Provide the (X, Y) coordinate of the cell's center where the given text is located.  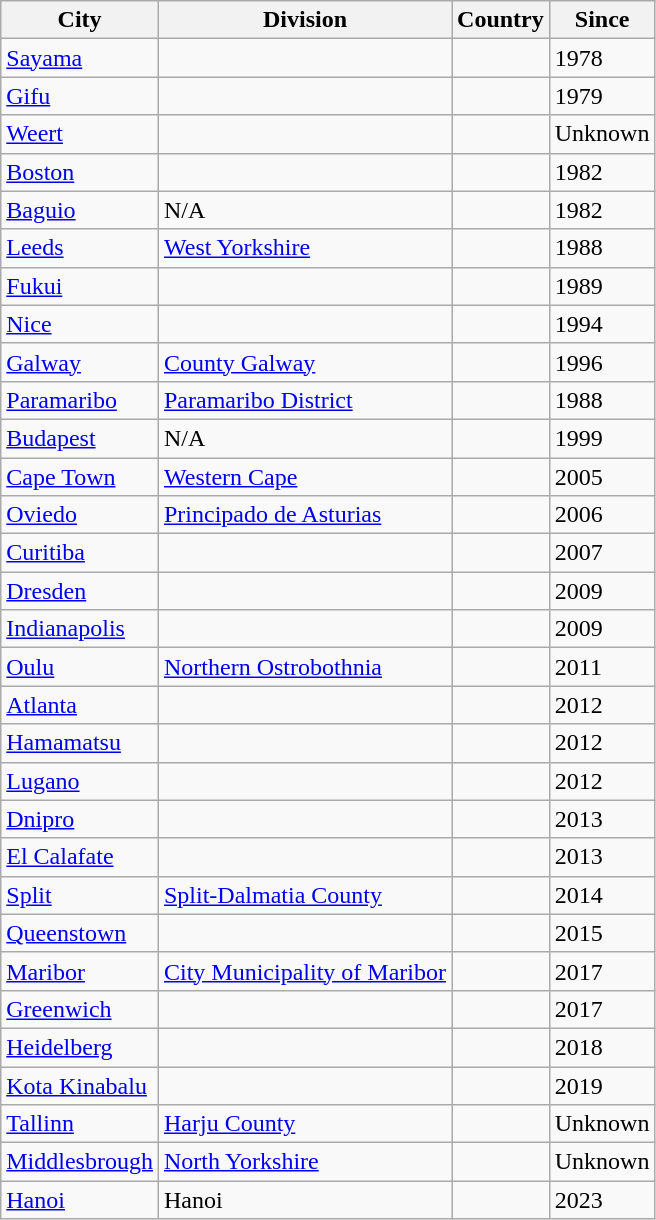
Sayama (80, 58)
2011 (602, 667)
Middlesbrough (80, 1162)
Harju County (304, 1124)
Tallinn (80, 1124)
Nice (80, 324)
1978 (602, 58)
North Yorkshire (304, 1162)
Queenstown (80, 933)
El Calafate (80, 857)
1996 (602, 362)
2014 (602, 895)
Oulu (80, 667)
Galway (80, 362)
Cape Town (80, 477)
Weert (80, 134)
Boston (80, 172)
Paramaribo District (304, 400)
Division (304, 20)
Kota Kinabalu (80, 1085)
Gifu (80, 96)
City Municipality of Maribor (304, 971)
1989 (602, 286)
Split (80, 895)
Baguio (80, 210)
West Yorkshire (304, 248)
2015 (602, 933)
Budapest (80, 438)
2007 (602, 553)
County Galway (304, 362)
Hamamatsu (80, 743)
Dnipro (80, 819)
1994 (602, 324)
Since (602, 20)
2019 (602, 1085)
2023 (602, 1200)
Leeds (80, 248)
Country (501, 20)
City (80, 20)
1999 (602, 438)
Oviedo (80, 515)
Maribor (80, 971)
2005 (602, 477)
2018 (602, 1047)
Greenwich (80, 1009)
Northern Ostrobothnia (304, 667)
Heidelberg (80, 1047)
2006 (602, 515)
Western Cape (304, 477)
Indianapolis (80, 629)
Atlanta (80, 705)
Lugano (80, 781)
Dresden (80, 591)
Paramaribo (80, 400)
Fukui (80, 286)
Curitiba (80, 553)
Split-Dalmatia County (304, 895)
1979 (602, 96)
Principado de Asturias (304, 515)
